Locate the cell with the specified text and output its [x, y] center coordinate. 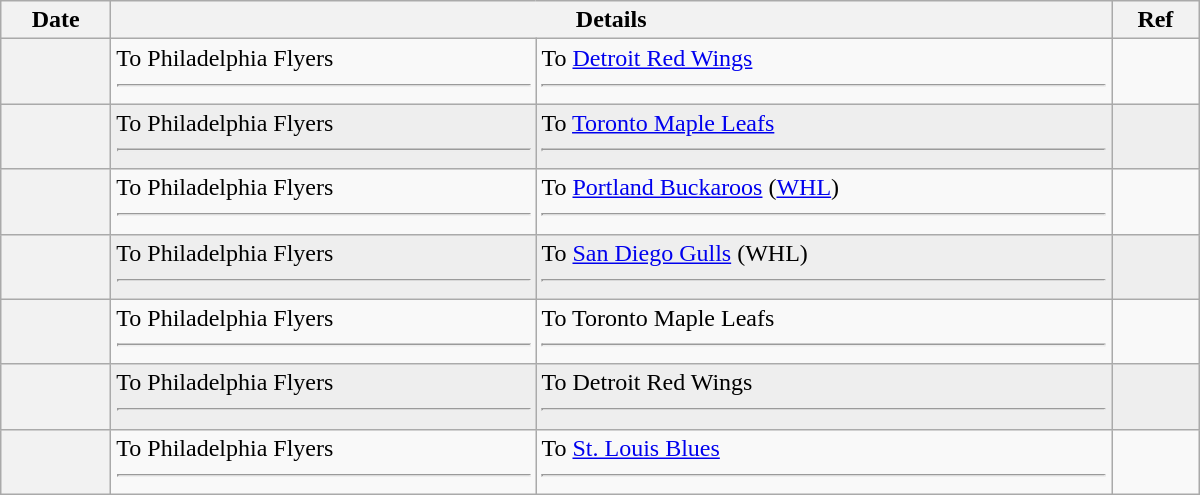
Date [56, 20]
To St. Louis Blues [824, 462]
To San Diego Gulls (WHL) [824, 266]
Ref [1156, 20]
Details [612, 20]
To Portland Buckaroos (WHL) [824, 202]
